Determine the (x, y) coordinate at the center of the cell enclosing the given text.  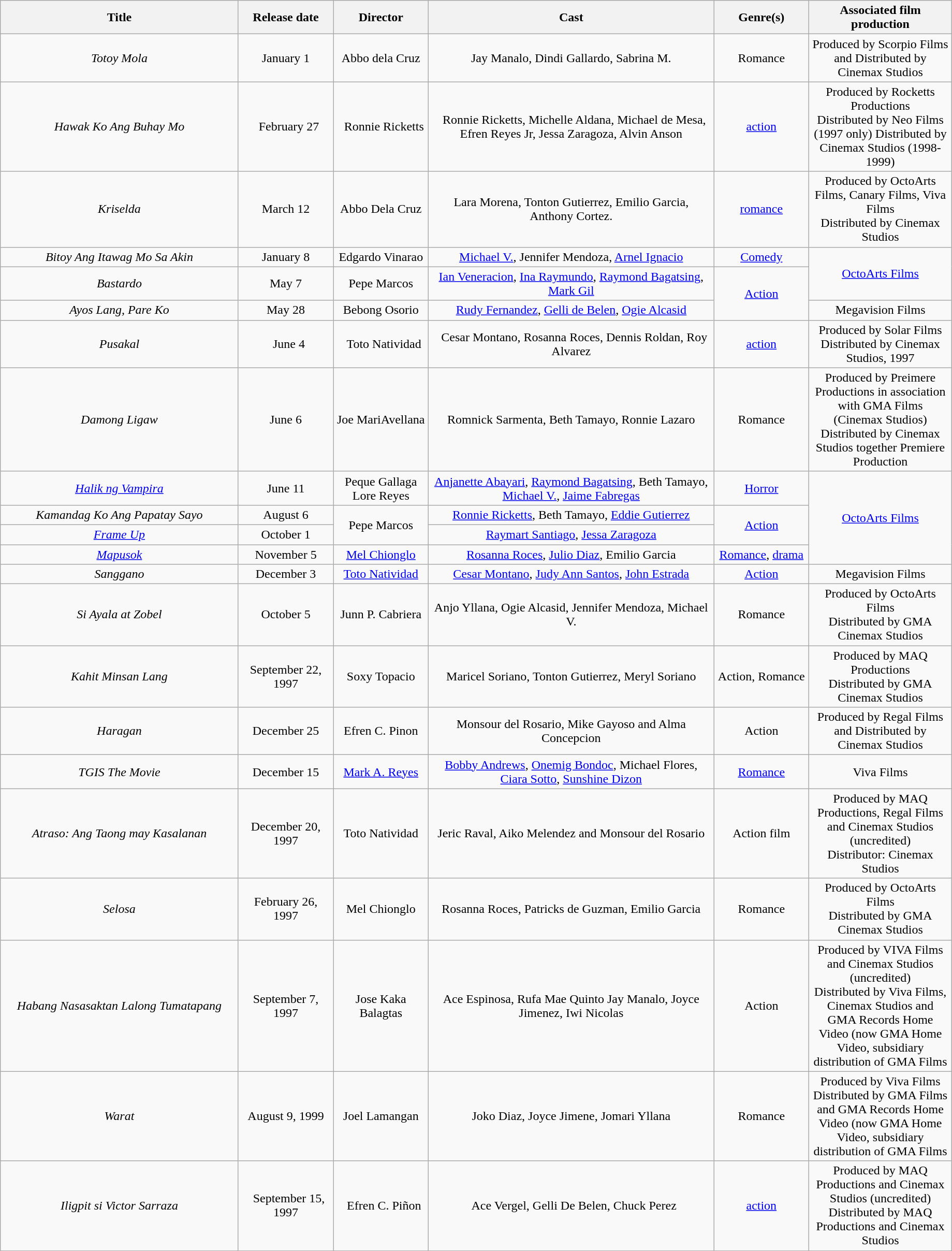
TGIS The Movie (119, 772)
May 7 (286, 284)
Ace Vergel, Gelli De Belen, Chuck Perez (572, 1205)
Raymart Santiago, Jessa Zaragoza (572, 534)
Ian Veneracion, Ina Raymundo, Raymond Bagatsing, Mark Gil (572, 284)
Title (119, 18)
Monsour del Rosario, Mike Gayoso and Alma Concepcion (572, 731)
June 4 (286, 344)
Horror (761, 488)
Mark A. Reyes (381, 772)
Ronnie Ricketts, Michelle Aldana, Michael de Mesa, Efren Reyes Jr, Jessa Zaragoza, Alvin Anson (572, 126)
November 5 (286, 555)
Produced by Regal Films and Distributed by Cinemax Studios (881, 731)
Action, Romance (761, 676)
September 7, 1997 (286, 1006)
Director (381, 18)
Romnick Sarmenta, Beth Tamayo, Ronnie Lazaro (572, 419)
January 8 (286, 257)
Bitoy Ang Itawag Mo Sa Akin (119, 257)
October 5 (286, 615)
Damong Ligaw (119, 419)
Produced by OctoArts Films, Canary Films, Viva FilmsDistributed by Cinemax Studios (881, 209)
Maricel Soriano, Tonton Gutierrez, Meryl Soriano (572, 676)
Ayos Lang, Pare Ko (119, 310)
Pusakal (119, 344)
Genre(s) (761, 18)
Kriselda (119, 209)
Bastardo (119, 284)
March 12 (286, 209)
December 15 (286, 772)
Efren C. Pinon (381, 731)
Habang Nasasaktan Lalong Tumatapang (119, 1006)
Sanggano (119, 574)
Rudy Fernandez, Gelli de Belen, Ogie Alcasid (572, 310)
Abbo Dela Cruz (381, 209)
Romance, drama (761, 555)
Comedy (761, 257)
Produced by MAQ ProductionsDistributed by GMA Cinemax Studios (881, 676)
December 25 (286, 731)
Lara Morena, Tonton Gutierrez, Emilio Garcia, Anthony Cortez. (572, 209)
Kahit Minsan Lang (119, 676)
Joel Lamangan (381, 1116)
September 15, 1997 (286, 1205)
Warat (119, 1116)
Produced by Solar FilmsDistributed by Cinemax Studios, 1997 (881, 344)
Joe MariAvellana (381, 419)
Produced by Scorpio Films and Distributed by Cinemax Studios (881, 58)
Produced by Viva Films Distributed by GMA Films and GMA Records Home Video (now GMA Home Video, subsidiary distribution of GMA Films (881, 1116)
Hawak Ko Ang Buhay Mo (119, 126)
Produced by Rocketts ProductionsDistributed by Neo Films (1997 only) Distributed by Cinemax Studios (1998-1999) (881, 126)
December 3 (286, 574)
Associated film production (881, 18)
Haragan (119, 731)
Viva Films (881, 772)
Produced by MAQ Productions and Cinemax Studios (uncredited)Distributed by MAQ Productions and Cinemax Studios (881, 1205)
Iligpit si Victor Sarraza (119, 1205)
Junn P. Cabriera (381, 615)
Anjanette Abayari, Raymond Bagatsing, Beth Tamayo, Michael V., Jaime Fabregas (572, 488)
June 11 (286, 488)
Rosanna Roces, Julio Diaz, Emilio Garcia (572, 555)
January 1 (286, 58)
romance (761, 209)
Soxy Topacio (381, 676)
Mapusok (119, 555)
Action film (761, 834)
Jeric Raval, Aiko Melendez and Monsour del Rosario (572, 834)
Atraso: Ang Taong may Kasalanan (119, 834)
Efren C. Piñon (381, 1205)
Frame Up (119, 534)
Edgardo Vinarao (381, 257)
Bebong Osorio (381, 310)
Abbo dela Cruz (381, 58)
Cesar Montano, Rosanna Roces, Dennis Roldan, Roy Alvarez (572, 344)
August 9, 1999 (286, 1116)
Selosa (119, 909)
Cesar Montano, Judy Ann Santos, John Estrada (572, 574)
Ronnie Ricketts, Beth Tamayo, Eddie Gutierrez (572, 515)
Peque GallagaLore Reyes (381, 488)
Kamandag Ko Ang Papatay Sayo (119, 515)
Totoy Mola (119, 58)
Produced by Preimere Productions in association with GMA Films (Cinemax Studios)Distributed by Cinemax Studios together Premiere Production (881, 419)
May 28 (286, 310)
February 27 (286, 126)
Bobby Andrews, Onemig Bondoc, Michael Flores, Ciara Sotto, Sunshine Dizon (572, 772)
Joko Diaz, Joyce Jimene, Jomari Yllana (572, 1116)
August 6 (286, 515)
December 20, 1997 (286, 834)
Michael V., Jennifer Mendoza, Arnel Ignacio (572, 257)
Release date (286, 18)
Si Ayala at Zobel (119, 615)
June 6 (286, 419)
Anjo Yllana, Ogie Alcasid, Jennifer Mendoza, Michael V. (572, 615)
October 1 (286, 534)
September 22, 1997 (286, 676)
Ace Espinosa, Rufa Mae Quinto Jay Manalo, Joyce Jimenez, Iwi Nicolas (572, 1006)
Halik ng Vampira (119, 488)
February 26, 1997 (286, 909)
Produced by MAQ Productions, Regal Films and Cinemax Studios (uncredited)Distributor: Cinemax Studios (881, 834)
Jose Kaka Balagtas (381, 1006)
Ronnie Ricketts (381, 126)
Cast (572, 18)
Jay Manalo, Dindi Gallardo, Sabrina M. (572, 58)
Rosanna Roces, Patricks de Guzman, Emilio Garcia (572, 909)
